From the cell containing the given text, extract its center point as [X, Y] coordinate. 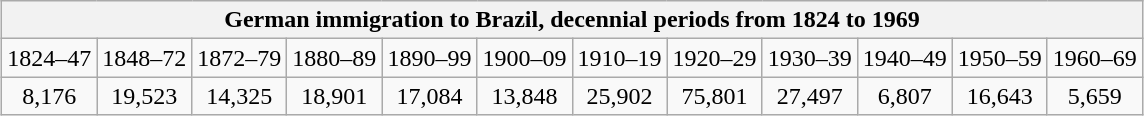
25,902 [620, 96]
75,801 [714, 96]
1824–47 [50, 58]
1872–79 [240, 58]
16,643 [1000, 96]
18,901 [334, 96]
1880–89 [334, 58]
6,807 [904, 96]
German immigration to Brazil, decennial periods from 1824 to 1969 [572, 20]
27,497 [810, 96]
1960–69 [1094, 58]
1940–49 [904, 58]
17,084 [430, 96]
1900–09 [524, 58]
1890–99 [430, 58]
13,848 [524, 96]
1910–19 [620, 58]
8,176 [50, 96]
1950–59 [1000, 58]
19,523 [144, 96]
1930–39 [810, 58]
1848–72 [144, 58]
14,325 [240, 96]
1920–29 [714, 58]
5,659 [1094, 96]
